Extract the (x, y) coordinate from the center of the cell holding the provided text.  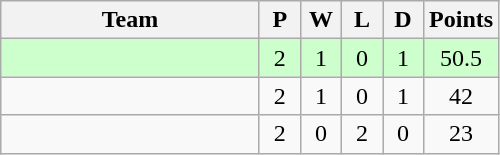
P (280, 20)
42 (462, 96)
W (320, 20)
Points (462, 20)
L (362, 20)
50.5 (462, 58)
Team (130, 20)
D (402, 20)
23 (462, 134)
